Scan for the cell matching the given text and deliver its [X, Y] coordinate at center. 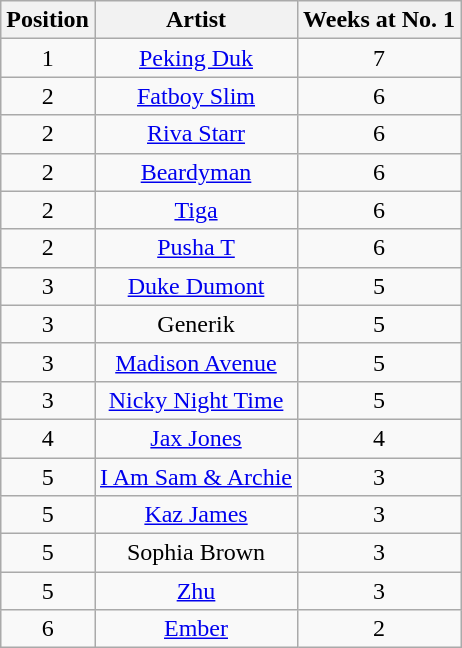
Duke Dumont [196, 286]
Beardyman [196, 172]
Ember [196, 629]
Pusha T [196, 248]
Position [48, 20]
Sophia Brown [196, 553]
Zhu [196, 591]
7 [380, 58]
Tiga [196, 210]
I Am Sam & Archie [196, 477]
Riva Starr [196, 134]
Jax Jones [196, 438]
1 [48, 58]
Kaz James [196, 515]
Peking Duk [196, 58]
Weeks at No. 1 [380, 20]
Nicky Night Time [196, 400]
Artist [196, 20]
Fatboy Slim [196, 96]
Madison Avenue [196, 362]
Generik [196, 324]
